From the cell containing the given text, extract its center point as [X, Y] coordinate. 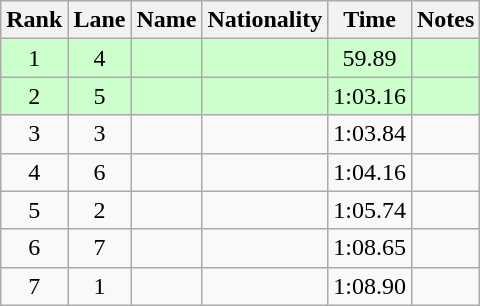
1:04.16 [370, 172]
Time [370, 20]
59.89 [370, 58]
1:05.74 [370, 210]
Rank [34, 20]
1:03.16 [370, 96]
1:08.65 [370, 248]
1:08.90 [370, 286]
Name [166, 20]
Nationality [265, 20]
Notes [445, 20]
Lane [100, 20]
1:03.84 [370, 134]
